Determine the (X, Y) coordinate at the center of the cell enclosing the given text.  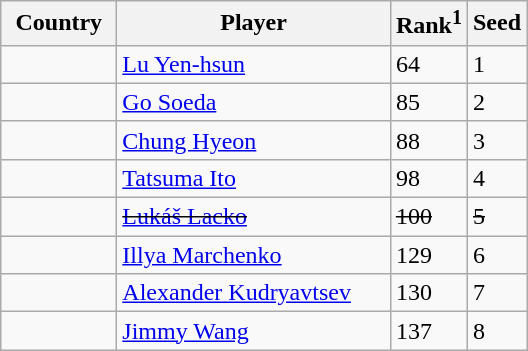
Seed (496, 24)
Illya Marchenko (254, 255)
3 (496, 140)
Lukáš Lacko (254, 217)
98 (428, 178)
8 (496, 331)
130 (428, 293)
Jimmy Wang (254, 331)
Tatsuma Ito (254, 178)
Rank1 (428, 24)
2 (496, 102)
85 (428, 102)
100 (428, 217)
Player (254, 24)
Alexander Kudryavtsev (254, 293)
Go Soeda (254, 102)
7 (496, 293)
Lu Yen-hsun (254, 64)
4 (496, 178)
Country (59, 24)
1 (496, 64)
137 (428, 331)
64 (428, 64)
129 (428, 255)
5 (496, 217)
88 (428, 140)
6 (496, 255)
Chung Hyeon (254, 140)
